Find where the given text appears and provide that cell's center as [x, y] coordinate. 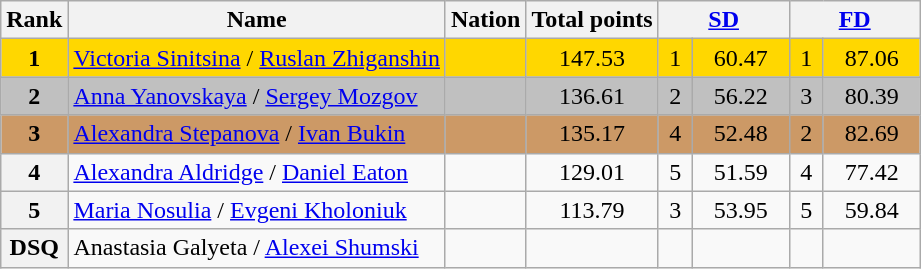
82.69 [872, 134]
Anastasia Galyeta / Alexei Shumski [257, 248]
113.79 [592, 210]
53.95 [740, 210]
FD [854, 20]
56.22 [740, 96]
Maria Nosulia / Evgeni Kholoniuk [257, 210]
135.17 [592, 134]
51.59 [740, 172]
60.47 [740, 58]
Victoria Sinitsina / Ruslan Zhiganshin [257, 58]
Nation [485, 20]
DSQ [34, 248]
Total points [592, 20]
Anna Yanovskaya / Sergey Mozgov [257, 96]
147.53 [592, 58]
52.48 [740, 134]
87.06 [872, 58]
Name [257, 20]
136.61 [592, 96]
129.01 [592, 172]
80.39 [872, 96]
Alexandra Aldridge / Daniel Eaton [257, 172]
59.84 [872, 210]
77.42 [872, 172]
Alexandra Stepanova / Ivan Bukin [257, 134]
Rank [34, 20]
SD [724, 20]
